Determine the (X, Y) coordinate at the center of the cell enclosing the given text.  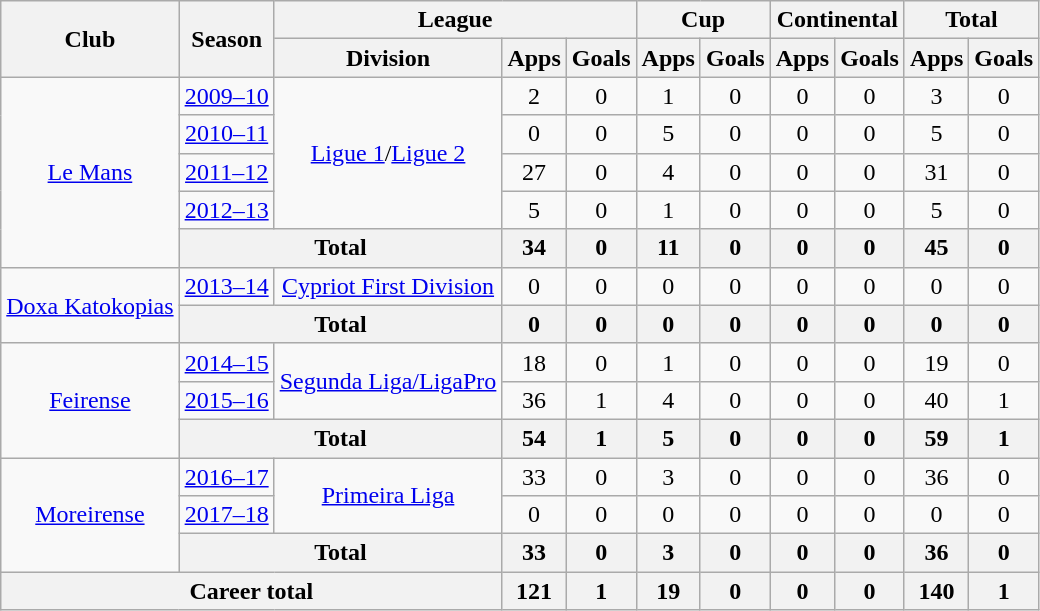
Club (90, 39)
31 (936, 172)
2009–10 (226, 96)
2010–11 (226, 134)
18 (534, 362)
2012–13 (226, 210)
59 (936, 438)
11 (668, 248)
League (455, 20)
2014–15 (226, 362)
2011–12 (226, 172)
27 (534, 172)
2013–14 (226, 286)
54 (534, 438)
Season (226, 39)
Cypriot First Division (388, 286)
Cup (703, 20)
Doxa Katokopias (90, 305)
Division (388, 58)
140 (936, 591)
2 (534, 96)
Continental (837, 20)
Segunda Liga/LigaPro (388, 381)
121 (534, 591)
Le Mans (90, 172)
Moreirense (90, 515)
2016–17 (226, 477)
45 (936, 248)
Primeira Liga (388, 496)
34 (534, 248)
Ligue 1/Ligue 2 (388, 153)
Feirense (90, 400)
40 (936, 400)
2015–16 (226, 400)
2017–18 (226, 515)
Career total (252, 591)
